For the text-containing cell, return its midpoint in [X, Y] coordinate format. 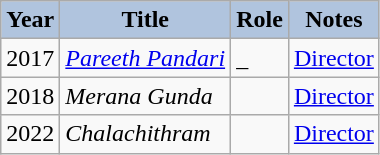
2017 [30, 58]
2022 [30, 134]
Pareeth Pandari [146, 58]
Merana Gunda [146, 96]
2018 [30, 96]
Role [260, 20]
Chalachithram [146, 134]
Notes [334, 20]
_ [260, 58]
Title [146, 20]
Year [30, 20]
